Return [x, y] of the center of cell containing provided text 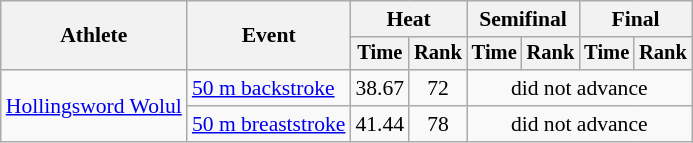
78 [438, 124]
50 m breaststroke [269, 124]
38.67 [380, 88]
50 m backstroke [269, 88]
72 [438, 88]
41.44 [380, 124]
Final [635, 19]
Event [269, 36]
Athlete [94, 36]
Semifinal [523, 19]
Hollingsword Wolul [94, 106]
Heat [408, 19]
